Capture the cell that displays the provided text and extract its [x, y] central coordinate. 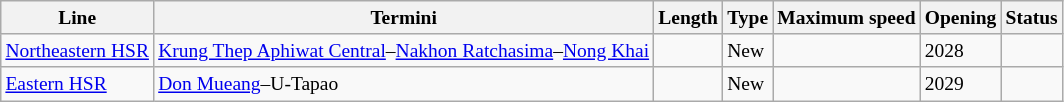
Length [688, 18]
Northeastern HSR [78, 50]
Termini [404, 18]
Line [78, 18]
Don Mueang–U-Tapao [404, 84]
Status [1032, 18]
2028 [960, 50]
Opening [960, 18]
Type [748, 18]
Maximum speed [846, 18]
Eastern HSR [78, 84]
Krung Thep Aphiwat Central–Nakhon Ratchasima–Nong Khai [404, 50]
2029 [960, 84]
